Provide the [X, Y] coordinate of the cell's center where the given text is located.  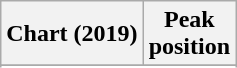
Peakposition [189, 34]
Chart (2019) [72, 34]
